Search for the cell housing the specified text and yield its [X, Y] center coordinate. 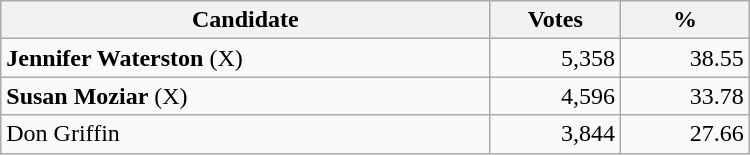
27.66 [686, 134]
3,844 [556, 134]
38.55 [686, 58]
% [686, 20]
4,596 [556, 96]
33.78 [686, 96]
Jennifer Waterston (X) [246, 58]
5,358 [556, 58]
Votes [556, 20]
Candidate [246, 20]
Don Griffin [246, 134]
Susan Moziar (X) [246, 96]
